Output the (X, Y) coordinate of the center of the cell containing the given text.  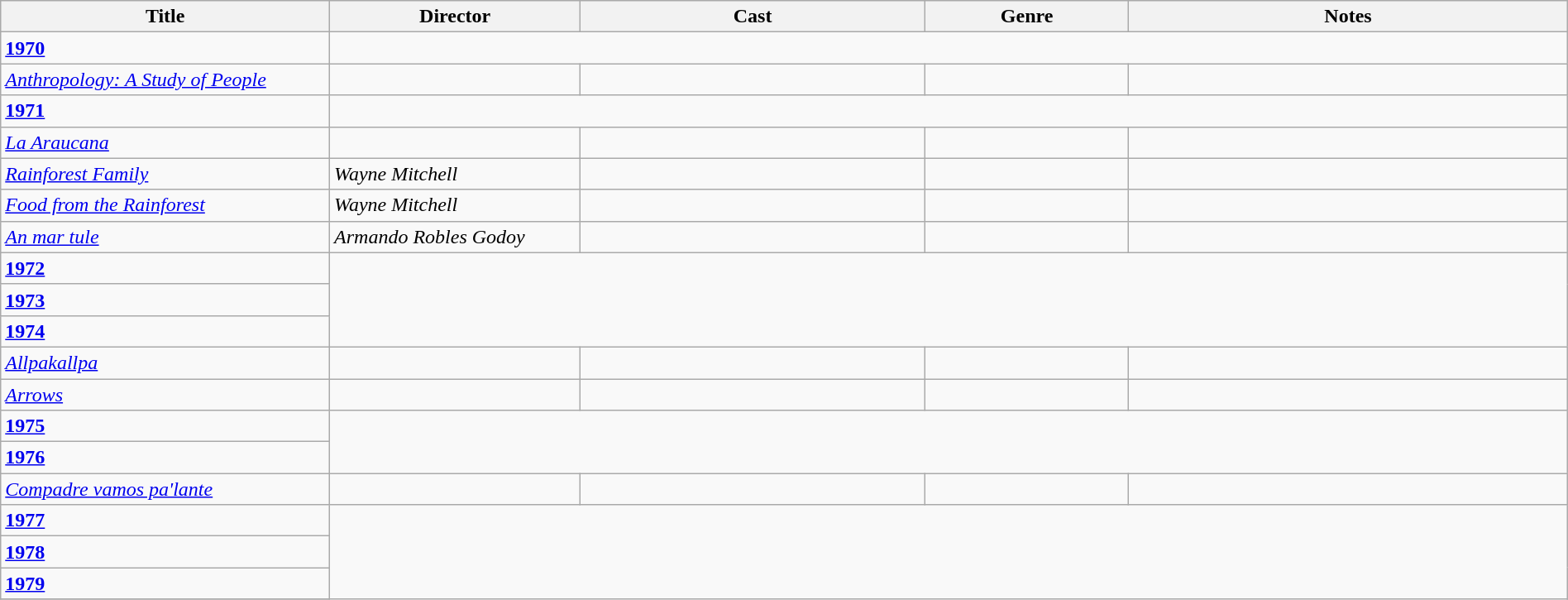
La Araucana (165, 142)
An mar tule (165, 237)
Director (455, 17)
Armando Robles Godoy (455, 237)
Genre (1026, 17)
Compadre vamos pa'lante (165, 489)
Rainforest Family (165, 174)
Notes (1348, 17)
1973 (165, 300)
1978 (165, 552)
Food from the Rainforest (165, 205)
Anthropology: A Study of People (165, 79)
1979 (165, 583)
Cast (753, 17)
1977 (165, 521)
1976 (165, 458)
1974 (165, 331)
1971 (165, 111)
1972 (165, 268)
1975 (165, 426)
Allpakallpa (165, 362)
Title (165, 17)
Arrows (165, 395)
1970 (165, 48)
